For the text-containing cell, return its midpoint in [x, y] coordinate format. 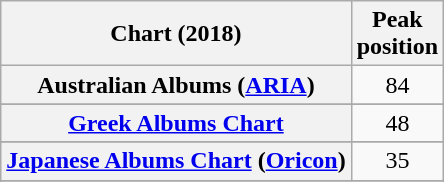
Australian Albums (ARIA) [176, 85]
48 [397, 123]
Peakposition [397, 34]
84 [397, 85]
Chart (2018) [176, 34]
Japanese Albums Chart (Oricon) [176, 161]
35 [397, 161]
Greek Albums Chart [176, 123]
